Extract the [X, Y] coordinate from the center of the cell holding the provided text.  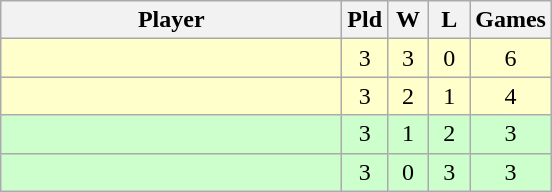
Pld [365, 20]
Games [511, 20]
6 [511, 58]
Player [172, 20]
4 [511, 96]
W [408, 20]
L [450, 20]
